Return the [X, Y] coordinate for the center point of the cell that contains the specified text.  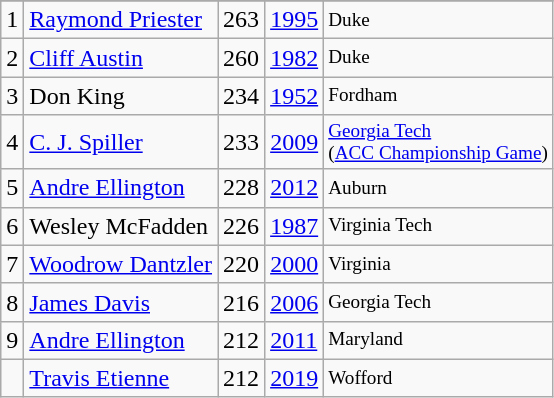
234 [242, 96]
Wofford [438, 378]
226 [242, 226]
Cliff Austin [121, 58]
220 [242, 264]
4 [12, 142]
2011 [294, 340]
228 [242, 188]
2009 [294, 142]
Virginia [438, 264]
Maryland [438, 340]
5 [12, 188]
7 [12, 264]
1995 [294, 20]
2019 [294, 378]
260 [242, 58]
Travis Etienne [121, 378]
1987 [294, 226]
1952 [294, 96]
Georgia Tech(ACC Championship Game) [438, 142]
C. J. Spiller [121, 142]
Woodrow Dantzler [121, 264]
8 [12, 302]
Raymond Priester [121, 20]
2012 [294, 188]
Auburn [438, 188]
2006 [294, 302]
263 [242, 20]
9 [12, 340]
233 [242, 142]
Georgia Tech [438, 302]
James Davis [121, 302]
216 [242, 302]
2000 [294, 264]
Wesley McFadden [121, 226]
6 [12, 226]
1 [12, 20]
Don King [121, 96]
1982 [294, 58]
3 [12, 96]
Virginia Tech [438, 226]
2 [12, 58]
Fordham [438, 96]
